Identify which cell holds the provided text, then report its [x, y] central coordinate. 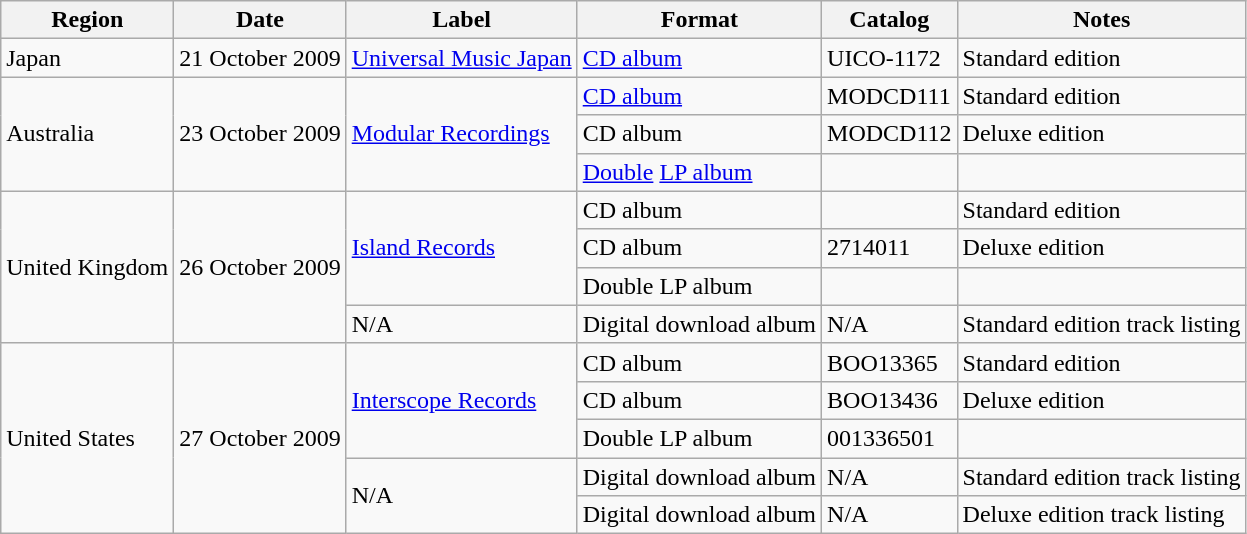
UICO-1172 [890, 58]
2714011 [890, 248]
Format [699, 20]
MODCD112 [890, 134]
United States [88, 438]
21 October 2009 [260, 58]
BOO13436 [890, 400]
Catalog [890, 20]
Region [88, 20]
Interscope Records [462, 400]
001336501 [890, 438]
26 October 2009 [260, 267]
Date [260, 20]
BOO13365 [890, 362]
Notes [1102, 20]
Modular Recordings [462, 134]
United Kingdom [88, 267]
Japan [88, 58]
27 October 2009 [260, 438]
MODCD111 [890, 96]
Universal Music Japan [462, 58]
Island Records [462, 248]
Australia [88, 134]
23 October 2009 [260, 134]
Label [462, 20]
Deluxe edition track listing [1102, 515]
